Output the (X, Y) coordinate of the center of the cell containing the given text.  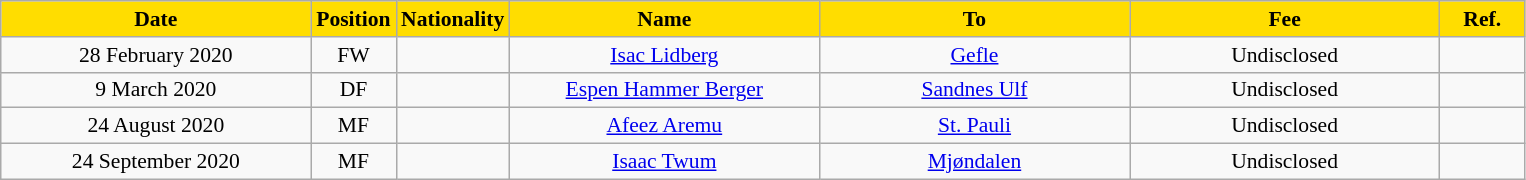
9 March 2020 (156, 90)
Afeez Aremu (664, 126)
DF (354, 90)
Position (354, 19)
24 September 2020 (156, 162)
Date (156, 19)
24 August 2020 (156, 126)
Gefle (974, 55)
Mjøndalen (974, 162)
St. Pauli (974, 126)
Isac Lidberg (664, 55)
Fee (1285, 19)
Name (664, 19)
Nationality (452, 19)
Ref. (1482, 19)
To (974, 19)
Espen Hammer Berger (664, 90)
28 February 2020 (156, 55)
Sandnes Ulf (974, 90)
Isaac Twum (664, 162)
FW (354, 55)
